For the text-containing cell, return its midpoint in [x, y] coordinate format. 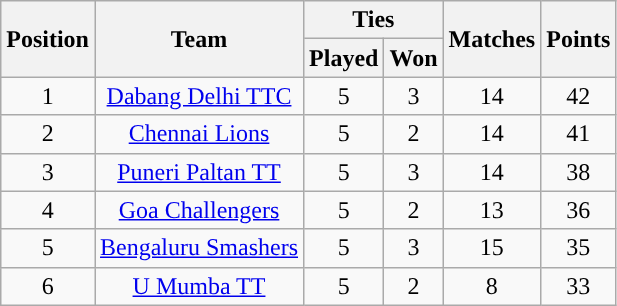
42 [578, 96]
Played [344, 58]
Ties [374, 20]
Chennai Lions [198, 134]
Position [48, 39]
Goa Challengers [198, 210]
15 [492, 248]
1 [48, 96]
41 [578, 134]
Points [578, 39]
8 [492, 286]
Puneri Paltan TT [198, 172]
Matches [492, 39]
Won [414, 58]
Dabang Delhi TTC [198, 96]
6 [48, 286]
U Mumba TT [198, 286]
33 [578, 286]
13 [492, 210]
Team [198, 39]
Bengaluru Smashers [198, 248]
36 [578, 210]
4 [48, 210]
35 [578, 248]
38 [578, 172]
